Provide the (x, y) coordinate of the cell's center where the given text is located.  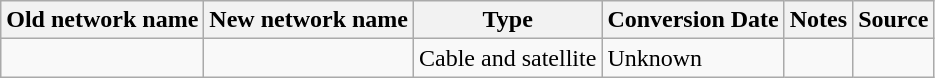
New network name (309, 20)
Notes (818, 20)
Conversion Date (693, 20)
Type (508, 20)
Source (894, 20)
Unknown (693, 58)
Old network name (102, 20)
Cable and satellite (508, 58)
